Provide the [x, y] coordinate of the cell's center where the given text is located.  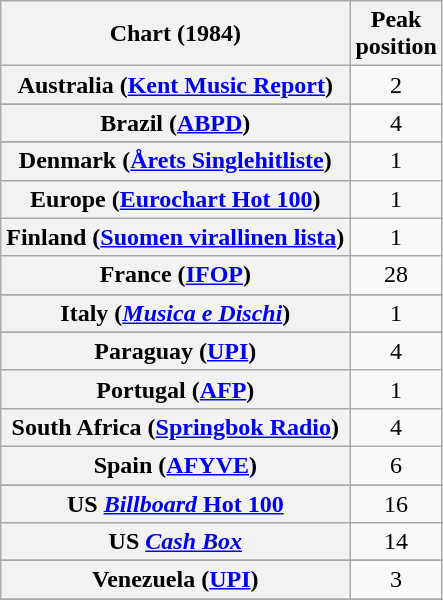
Venezuela (UPI) [176, 580]
Portugal (AFP) [176, 389]
Brazil (ABPD) [176, 123]
Australia (Kent Music Report) [176, 85]
Finland (Suomen virallinen lista) [176, 237]
Italy (Musica e Dischi) [176, 313]
16 [396, 503]
Peakposition [396, 34]
US Cash Box [176, 542]
Chart (1984) [176, 34]
14 [396, 542]
6 [396, 465]
28 [396, 275]
2 [396, 85]
3 [396, 580]
US Billboard Hot 100 [176, 503]
Europe (Eurochart Hot 100) [176, 199]
Denmark (Årets Singlehitliste) [176, 161]
Paraguay (UPI) [176, 351]
France (IFOP) [176, 275]
South Africa (Springbok Radio) [176, 427]
Spain (AFYVE) [176, 465]
